Scan for the cell matching the given text and deliver its [X, Y] coordinate at center. 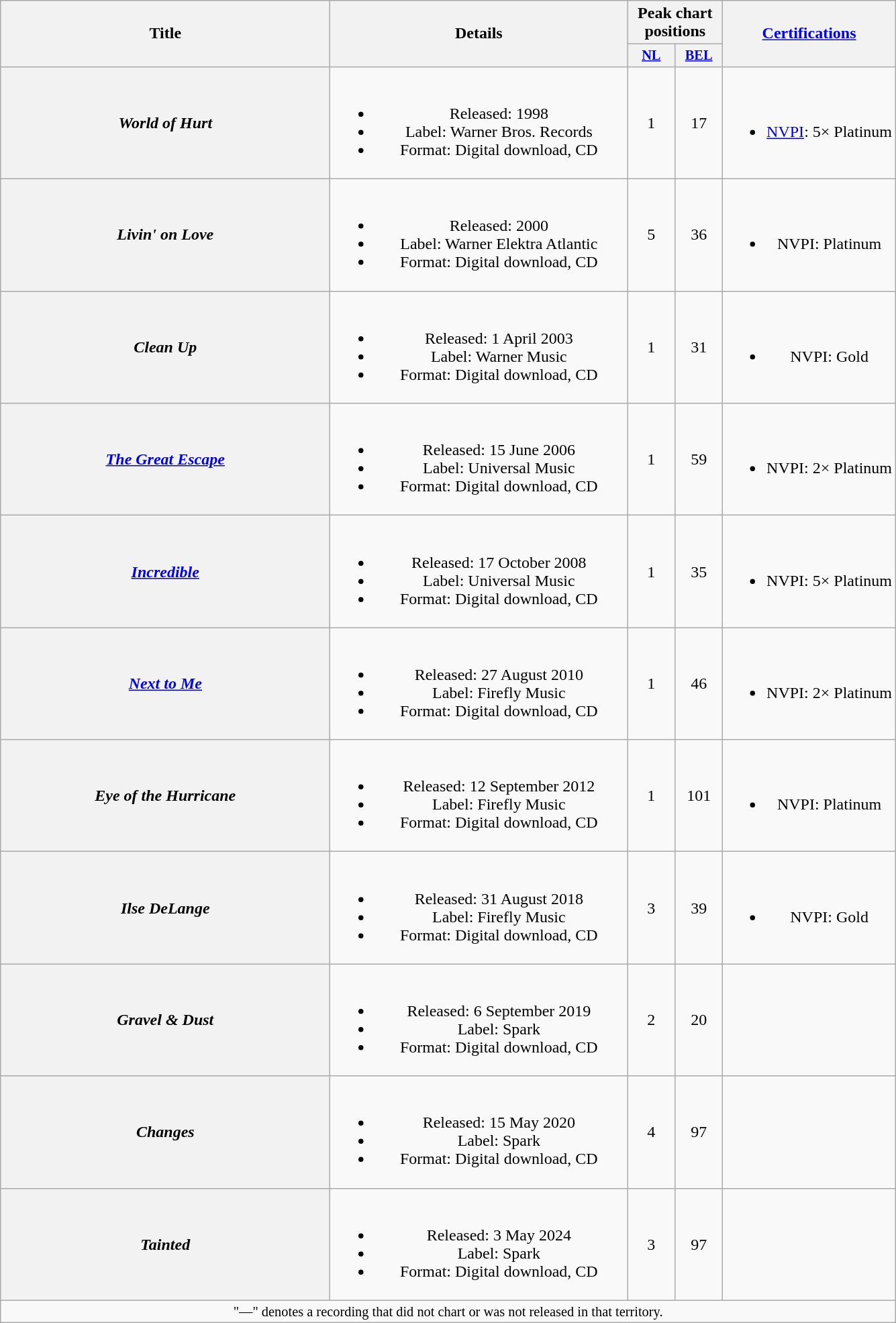
20 [699, 1020]
Next to Me [165, 683]
Clean Up [165, 348]
Released: 12 September 2012Label: Firefly MusicFormat: Digital download, CD [479, 796]
NL [651, 56]
35 [699, 572]
31 [699, 348]
"—" denotes a recording that did not chart or was not released in that territory. [448, 1312]
Released: 15 May 2020Label: SparkFormat: Digital download, CD [479, 1132]
2 [651, 1020]
Released: 15 June 2006Label: Universal MusicFormat: Digital download, CD [479, 459]
Ilse DeLange [165, 908]
Livin' on Love [165, 235]
Title [165, 34]
Gravel & Dust [165, 1020]
Released: 27 August 2010Label: Firefly MusicFormat: Digital download, CD [479, 683]
Incredible [165, 572]
Released: 2000Label: Warner Elektra AtlanticFormat: Digital download, CD [479, 235]
The Great Escape [165, 459]
39 [699, 908]
4 [651, 1132]
Released: 1 April 2003Label: Warner MusicFormat: Digital download, CD [479, 348]
36 [699, 235]
Released: 31 August 2018Label: Firefly MusicFormat: Digital download, CD [479, 908]
17 [699, 122]
Tainted [165, 1244]
5 [651, 235]
Changes [165, 1132]
46 [699, 683]
59 [699, 459]
BEL [699, 56]
Released: 3 May 2024Label: SparkFormat: Digital download, CD [479, 1244]
Released: 17 October 2008Label: Universal MusicFormat: Digital download, CD [479, 572]
Details [479, 34]
Certifications [809, 34]
Peak chart positions [675, 23]
Released: 6 September 2019Label: SparkFormat: Digital download, CD [479, 1020]
Eye of the Hurricane [165, 796]
Released: 1998Label: Warner Bros. RecordsFormat: Digital download, CD [479, 122]
101 [699, 796]
World of Hurt [165, 122]
